From the cell containing the given text, extract its center point as [x, y] coordinate. 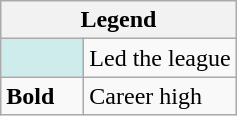
Led the league [160, 58]
Legend [118, 20]
Career high [160, 96]
Bold [42, 96]
